From the cell containing the given text, extract its center point as [x, y] coordinate. 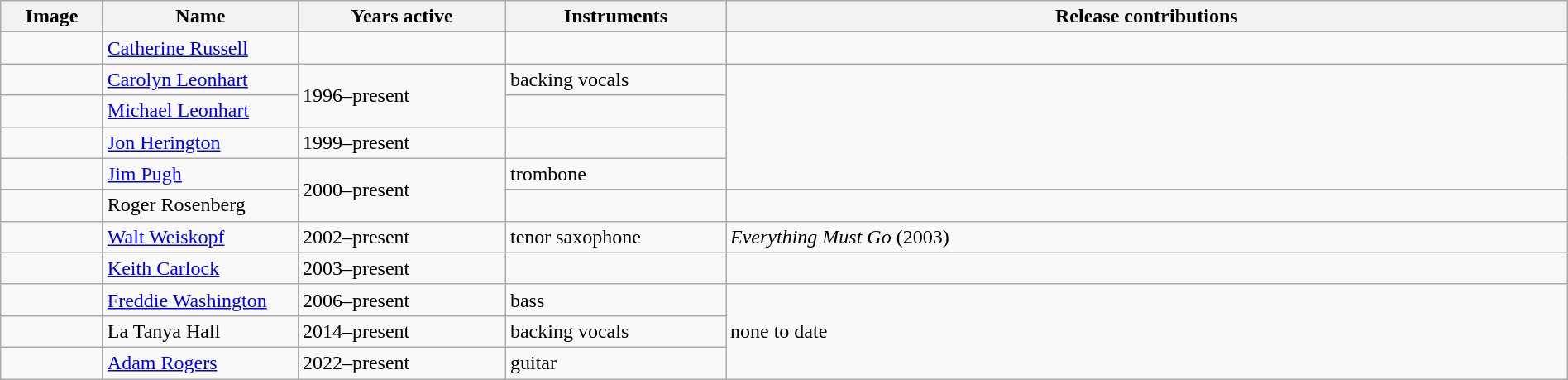
Carolyn Leonhart [200, 79]
La Tanya Hall [200, 331]
2003–present [402, 268]
Freddie Washington [200, 300]
Years active [402, 17]
1996–present [402, 95]
Keith Carlock [200, 268]
guitar [615, 363]
2002–present [402, 237]
Roger Rosenberg [200, 205]
Walt Weiskopf [200, 237]
Everything Must Go (2003) [1147, 237]
none to date [1147, 331]
2000–present [402, 190]
tenor saxophone [615, 237]
bass [615, 300]
Adam Rogers [200, 363]
Michael Leonhart [200, 111]
Release contributions [1147, 17]
2006–present [402, 300]
Instruments [615, 17]
1999–present [402, 142]
2022–present [402, 363]
Image [52, 17]
Jim Pugh [200, 174]
2014–present [402, 331]
trombone [615, 174]
Catherine Russell [200, 48]
Jon Herington [200, 142]
Name [200, 17]
